Determine the (x, y) coordinate at the center of the cell enclosing the given text.  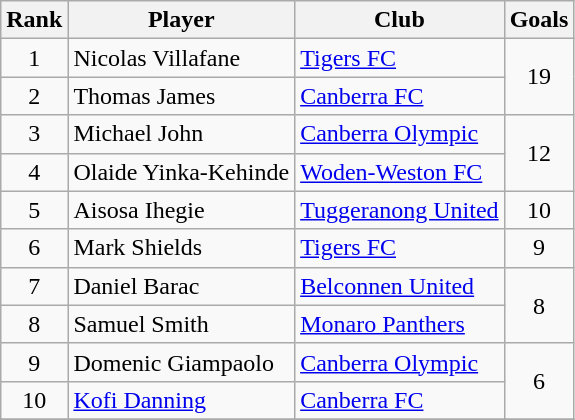
Daniel Barac (182, 286)
7 (34, 286)
Mark Shields (182, 248)
Nicolas Villafane (182, 58)
Thomas James (182, 96)
Belconnen United (400, 286)
Goals (539, 20)
12 (539, 153)
1 (34, 58)
5 (34, 210)
Woden-Weston FC (400, 172)
Monaro Panthers (400, 324)
4 (34, 172)
Tuggeranong United (400, 210)
Michael John (182, 134)
3 (34, 134)
2 (34, 96)
Olaide Yinka-Kehinde (182, 172)
Club (400, 20)
Aisosa Ihegie (182, 210)
Samuel Smith (182, 324)
Rank (34, 20)
19 (539, 77)
Kofi Danning (182, 400)
Domenic Giampaolo (182, 362)
Player (182, 20)
